Identify which cell holds the provided text, then report its (X, Y) central coordinate. 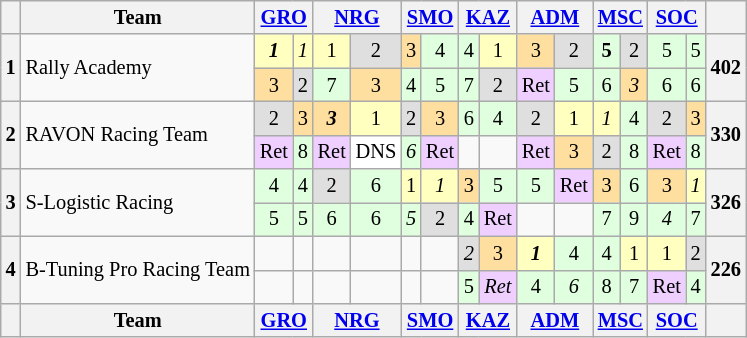
330 (726, 134)
Rally Academy (138, 68)
S-Logistic Racing (138, 202)
DNS (376, 152)
9 (634, 219)
326 (726, 202)
226 (726, 270)
RAVON Racing Team (138, 134)
402 (726, 68)
B-Tuning Pro Racing Team (138, 270)
